From the cell containing the given text, extract its center point as [X, Y] coordinate. 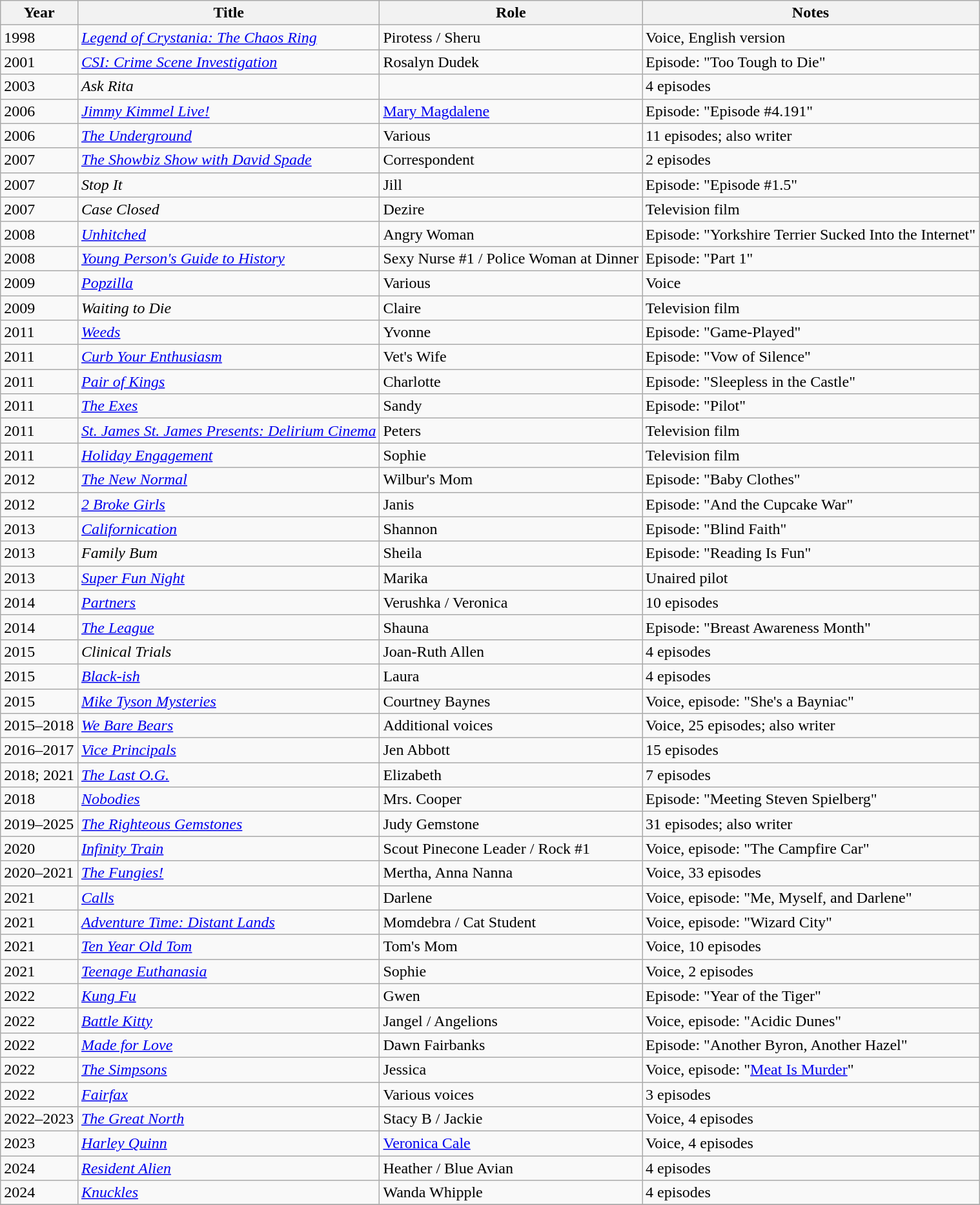
Episode: "Episode #1.5" [811, 185]
1998 [39, 37]
Stacy B / Jackie [511, 1119]
Voice, episode: "She's a Bayniac" [811, 701]
Teenage Euthanasia [229, 971]
Battle Kitty [229, 1020]
Waiting to Die [229, 308]
Dawn Fairbanks [511, 1045]
2019–2025 [39, 824]
St. James St. James Presents: Delirium Cinema [229, 431]
CSI: Crime Scene Investigation [229, 62]
Judy Gemstone [511, 824]
The Exes [229, 406]
Mrs. Cooper [511, 799]
Episode: "Yorkshire Terrier Sucked Into the Internet" [811, 234]
2018 [39, 799]
Yvonne [511, 333]
Weeds [229, 333]
Episode: "Vow of Silence" [811, 357]
2022–2023 [39, 1119]
2001 [39, 62]
Calls [229, 898]
Claire [511, 308]
Holiday Engagement [229, 455]
Episode: "Blind Faith" [811, 529]
Joan-Ruth Allen [511, 652]
Black-ish [229, 676]
Marika [511, 578]
Courtney Baynes [511, 701]
Year [39, 13]
Sandy [511, 406]
The Simpsons [229, 1069]
Episode: "Game-Played" [811, 333]
Adventure Time: Distant Lands [229, 922]
Unaired pilot [811, 578]
The New Normal [229, 480]
Voice, episode: "Acidic Dunes" [811, 1020]
Episode: "Another Byron, Another Hazel" [811, 1045]
Mike Tyson Mysteries [229, 701]
Title [229, 13]
The Great North [229, 1119]
Laura [511, 676]
11 episodes; also writer [811, 136]
Voice, 25 episodes; also writer [811, 726]
Mertha, Anna Nanna [511, 873]
Episode: "Breast Awareness Month" [811, 627]
Nobodies [229, 799]
7 episodes [811, 775]
Voice, episode: "Meat Is Murder" [811, 1069]
Tom's Mom [511, 947]
Correspondent [511, 160]
Harley Quinn [229, 1144]
Unhitched [229, 234]
2023 [39, 1144]
Pair of Kings [229, 382]
15 episodes [811, 750]
Infinity Train [229, 849]
Notes [811, 13]
Episode: "Part 1" [811, 258]
Episode: "Pilot" [811, 406]
Shannon [511, 529]
Episode: "Episode #4.191" [811, 111]
Kung Fu [229, 996]
2 episodes [811, 160]
Clinical Trials [229, 652]
Rosalyn Dudek [511, 62]
Heather / Blue Avian [511, 1168]
Momdebra / Cat Student [511, 922]
Young Person's Guide to History [229, 258]
Stop It [229, 185]
The Showbiz Show with David Spade [229, 160]
Vet's Wife [511, 357]
Fairfax [229, 1095]
2020 [39, 849]
2016–2017 [39, 750]
Case Closed [229, 209]
Peters [511, 431]
Jill [511, 185]
Janis [511, 504]
Voice, English version [811, 37]
Episode: "Baby Clothes" [811, 480]
Voice, episode: "Wizard City" [811, 922]
Dezire [511, 209]
The League [229, 627]
Shauna [511, 627]
Sexy Nurse #1 / Police Woman at Dinner [511, 258]
Ten Year Old Tom [229, 947]
Made for Love [229, 1045]
Sheila [511, 553]
Episode: "Year of the Tiger" [811, 996]
Partners [229, 602]
The Last O.G. [229, 775]
2 Broke Girls [229, 504]
Voice, 33 episodes [811, 873]
Pirotess / Sheru [511, 37]
The Underground [229, 136]
We Bare Bears [229, 726]
Voice, episode: "Me, Myself, and Darlene" [811, 898]
2003 [39, 87]
Voice, episode: "The Campfire Car" [811, 849]
3 episodes [811, 1095]
Curb Your Enthusiasm [229, 357]
Jen Abbott [511, 750]
The Fungies! [229, 873]
Episode: "And the Cupcake War" [811, 504]
Scout Pinecone Leader / Rock #1 [511, 849]
31 episodes; also writer [811, 824]
Charlotte [511, 382]
Elizabeth [511, 775]
10 episodes [811, 602]
Resident Alien [229, 1168]
Role [511, 13]
Episode: "Meeting Steven Spielberg" [811, 799]
Voice, 2 episodes [811, 971]
2018; 2021 [39, 775]
Darlene [511, 898]
Californication [229, 529]
Ask Rita [229, 87]
Voice [811, 283]
2015–2018 [39, 726]
Jimmy Kimmel Live! [229, 111]
Legend of Crystania: The Chaos Ring [229, 37]
Angry Woman [511, 234]
Veronica Cale [511, 1144]
Popzilla [229, 283]
Knuckles [229, 1193]
Episode: "Reading Is Fun" [811, 553]
Verushka / Veronica [511, 602]
Wilbur's Mom [511, 480]
Episode: "Sleepless in the Castle" [811, 382]
Family Bum [229, 553]
Jangel / Angelions [511, 1020]
Voice, 10 episodes [811, 947]
Additional voices [511, 726]
Wanda Whipple [511, 1193]
Episode: "Too Tough to Die" [811, 62]
The Righteous Gemstones [229, 824]
Vice Principals [229, 750]
2020–2021 [39, 873]
Jessica [511, 1069]
Various voices [511, 1095]
Mary Magdalene [511, 111]
Gwen [511, 996]
Super Fun Night [229, 578]
